Extract the [x, y] coordinate from the center of the cell holding the provided text.  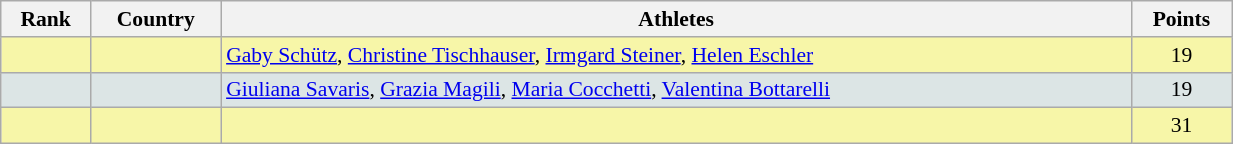
Gaby Schütz, Christine Tischhauser, Irmgard Steiner, Helen Eschler [676, 55]
Giuliana Savaris, Grazia Magili, Maria Cocchetti, Valentina Bottarelli [676, 90]
Points [1181, 19]
Athletes [676, 19]
31 [1181, 126]
Rank [46, 19]
Country [156, 19]
